Search for the cell housing the specified text and yield its [x, y] center coordinate. 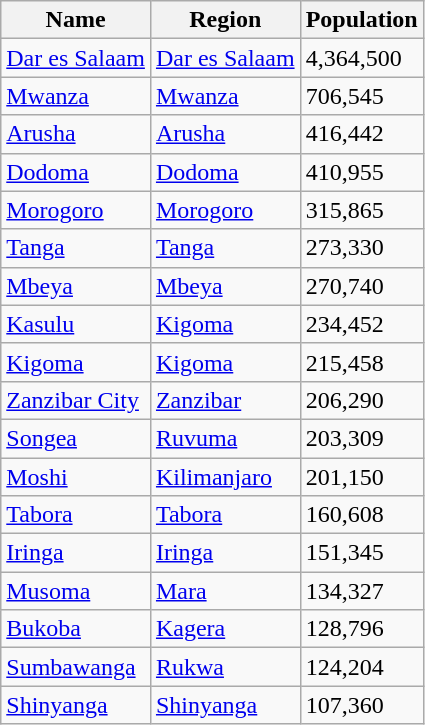
215,458 [362, 362]
Ruvuma [225, 438]
Zanzibar City [76, 400]
Songea [76, 438]
273,330 [362, 248]
Name [76, 20]
Kasulu [76, 324]
Zanzibar [225, 400]
234,452 [362, 324]
206,290 [362, 400]
203,309 [362, 438]
Mara [225, 591]
Moshi [76, 477]
201,150 [362, 477]
Population [362, 20]
270,740 [362, 286]
706,545 [362, 96]
151,345 [362, 553]
Bukoba [76, 629]
107,360 [362, 705]
Kilimanjaro [225, 477]
Region [225, 20]
134,327 [362, 591]
Rukwa [225, 667]
410,955 [362, 172]
160,608 [362, 515]
Musoma [76, 591]
4,364,500 [362, 58]
128,796 [362, 629]
Kagera [225, 629]
Sumbawanga [76, 667]
416,442 [362, 134]
124,204 [362, 667]
315,865 [362, 210]
